Search for the cell housing the specified text and yield its [X, Y] center coordinate. 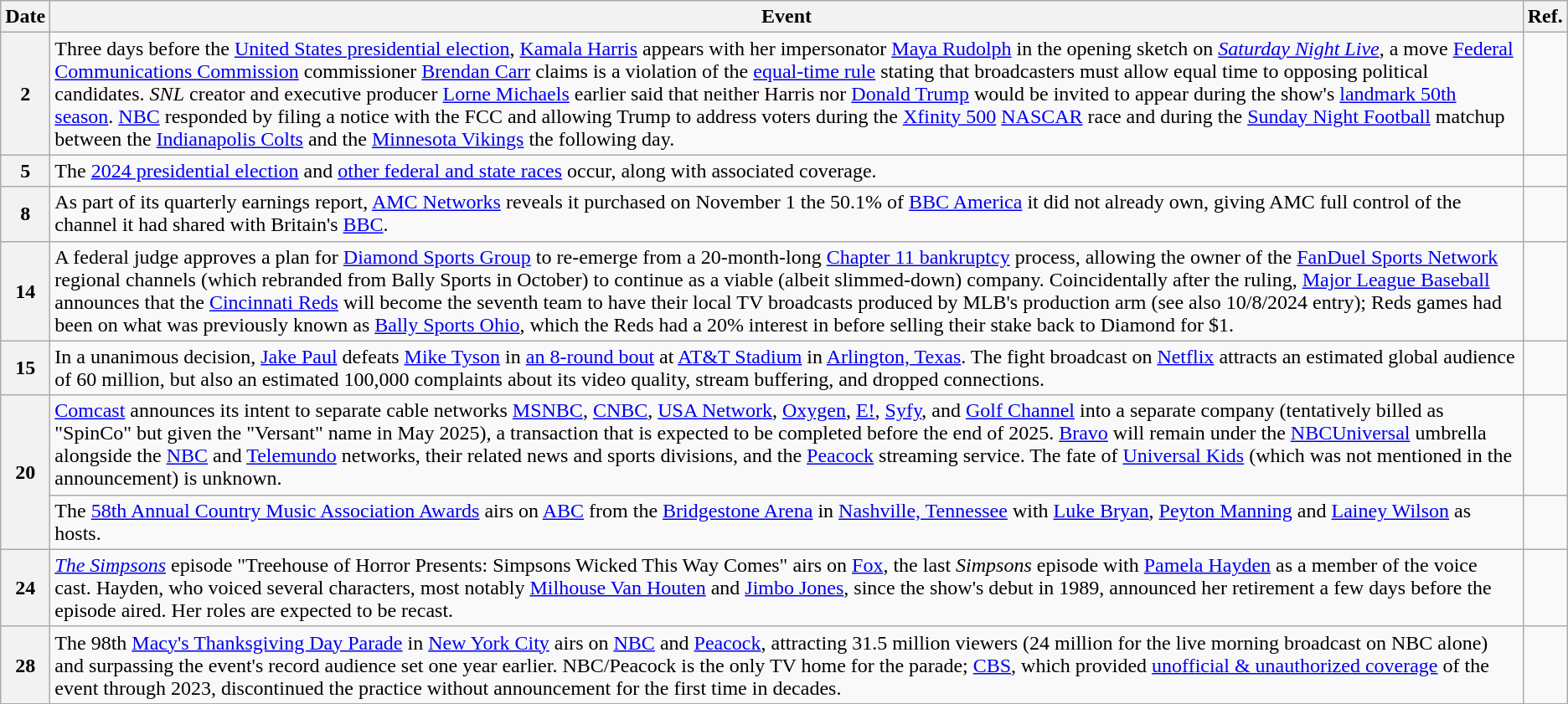
14 [25, 291]
Event [787, 17]
24 [25, 588]
5 [25, 171]
20 [25, 472]
Date [25, 17]
The 2024 presidential election and other federal and state races occur, along with associated coverage. [787, 171]
2 [25, 94]
8 [25, 214]
15 [25, 368]
Ref. [1545, 17]
28 [25, 665]
